Extract the (X, Y) coordinate from the center of the cell holding the provided text.  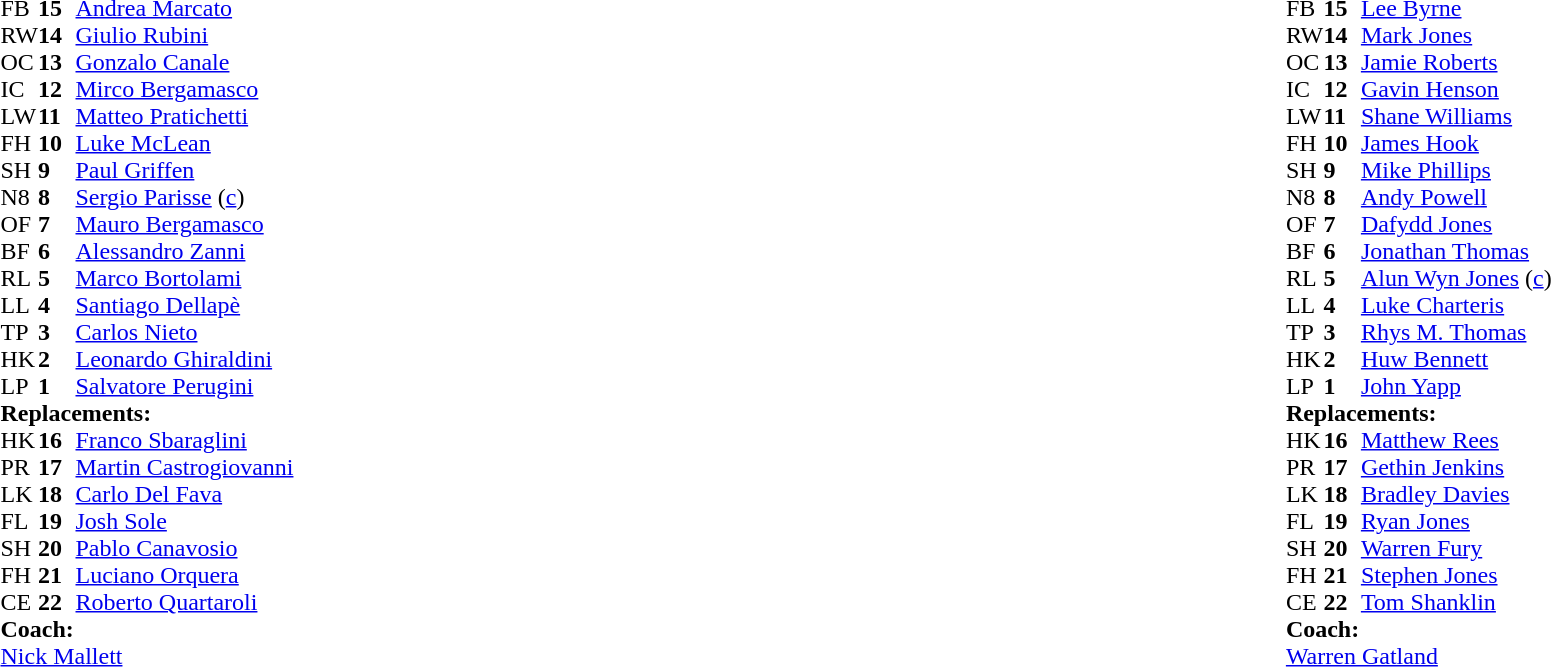
Coach: (146, 630)
Gonzalo Canale (185, 62)
Matteo Pratichetti (185, 116)
Roberto Quartaroli (185, 602)
Salvatore Perugini (185, 386)
Replacements: (146, 414)
Martin Castrogiovanni (185, 468)
Luke McLean (185, 144)
Carlo Del Fava (185, 494)
Santiago Dellapè (185, 306)
Giulio Rubini (185, 36)
Marco Bortolami (185, 278)
Franco Sbaraglini (185, 440)
Leonardo Ghiraldini (185, 360)
Mirco Bergamasco (185, 90)
Josh Sole (185, 522)
Carlos Nieto (185, 332)
Alessandro Zanni (185, 252)
Pablo Canavosio (185, 548)
Sergio Parisse (c) (185, 198)
Paul Griffen (185, 170)
Luciano Orquera (185, 576)
Mauro Bergamasco (185, 224)
